Output the [X, Y] coordinate of the center of the cell containing the given text.  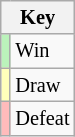
Key [38, 17]
Win [42, 51]
Draw [42, 85]
Defeat [42, 118]
